Provide the [x, y] coordinate of the cell's center where the given text is located.  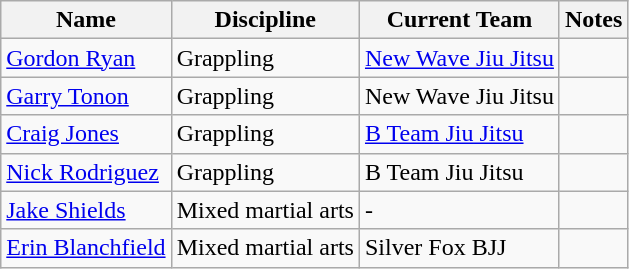
Notes [593, 20]
Erin Blanchfield [86, 248]
Discipline [265, 20]
Gordon Ryan [86, 58]
Silver Fox BJJ [459, 248]
- [459, 210]
Name [86, 20]
Craig Jones [86, 134]
Nick Rodriguez [86, 172]
Current Team [459, 20]
Garry Tonon [86, 96]
Jake Shields [86, 210]
